Output the [x, y] coordinate of the center of the cell containing the given text.  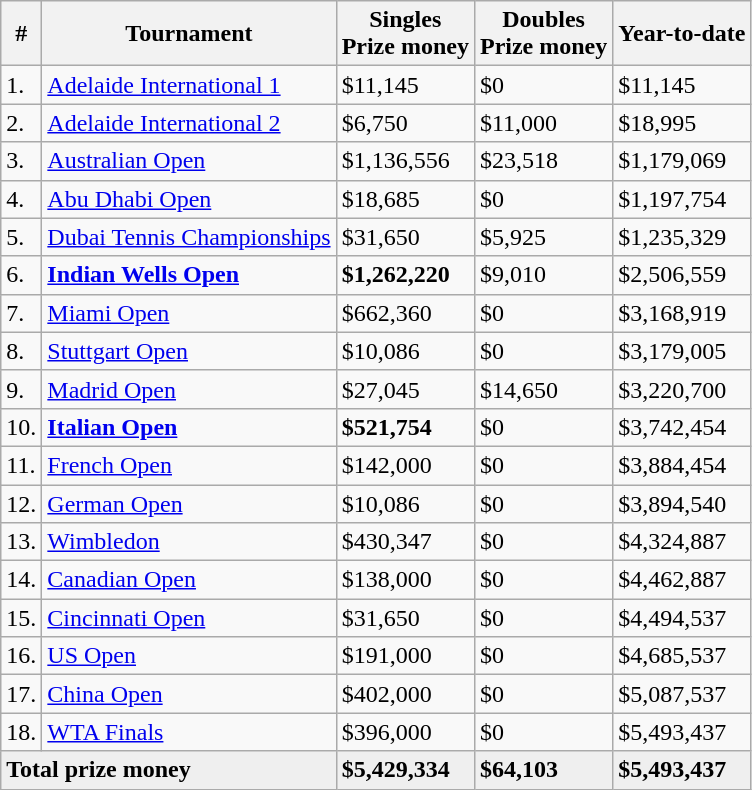
$4,324,887 [682, 542]
Total prize money [168, 770]
$3,168,919 [682, 313]
1. [22, 85]
$2,506,559 [682, 275]
$142,000 [405, 465]
Italian Open [189, 427]
16. [22, 656]
$4,685,537 [682, 656]
11. [22, 465]
$4,494,537 [682, 618]
Australian Open [189, 161]
14. [22, 580]
$1,197,754 [682, 199]
Miami Open [189, 313]
12. [22, 503]
$3,884,454 [682, 465]
$521,754 [405, 427]
German Open [189, 503]
6. [22, 275]
15. [22, 618]
4. [22, 199]
Year-to-date [682, 34]
9. [22, 389]
$18,995 [682, 123]
DoublesPrize money [543, 34]
$64,103 [543, 770]
2. [22, 123]
French Open [189, 465]
$4,462,887 [682, 580]
Dubai Tennis Championships [189, 237]
$138,000 [405, 580]
Indian Wells Open [189, 275]
WTA Finals [189, 732]
$3,894,540 [682, 503]
$1,262,220 [405, 275]
$430,347 [405, 542]
$6,750 [405, 123]
$396,000 [405, 732]
# [22, 34]
10. [22, 427]
Adelaide International 2 [189, 123]
SinglesPrize money [405, 34]
$1,235,329 [682, 237]
13. [22, 542]
18. [22, 732]
$5,925 [543, 237]
Canadian Open [189, 580]
Cincinnati Open [189, 618]
7. [22, 313]
$1,136,556 [405, 161]
8. [22, 351]
$18,685 [405, 199]
$402,000 [405, 694]
$9,010 [543, 275]
3. [22, 161]
China Open [189, 694]
$5,429,334 [405, 770]
Adelaide International 1 [189, 85]
$662,360 [405, 313]
$23,518 [543, 161]
Madrid Open [189, 389]
$5,087,537 [682, 694]
$3,742,454 [682, 427]
5. [22, 237]
$11,000 [543, 123]
$27,045 [405, 389]
Abu Dhabi Open [189, 199]
$3,220,700 [682, 389]
US Open [189, 656]
17. [22, 694]
$191,000 [405, 656]
$1,179,069 [682, 161]
Stuttgart Open [189, 351]
$14,650 [543, 389]
$3,179,005 [682, 351]
Wimbledon [189, 542]
Tournament [189, 34]
